Detect which cell encompasses the target text, then output its [X, Y] center coordinate. 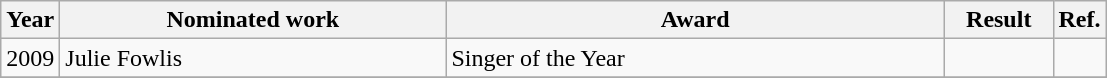
Ref. [1080, 20]
Result [998, 20]
Julie Fowlis [253, 58]
Singer of the Year [696, 58]
Award [696, 20]
Year [30, 20]
2009 [30, 58]
Nominated work [253, 20]
